For the text-containing cell, return its midpoint in (X, Y) coordinate format. 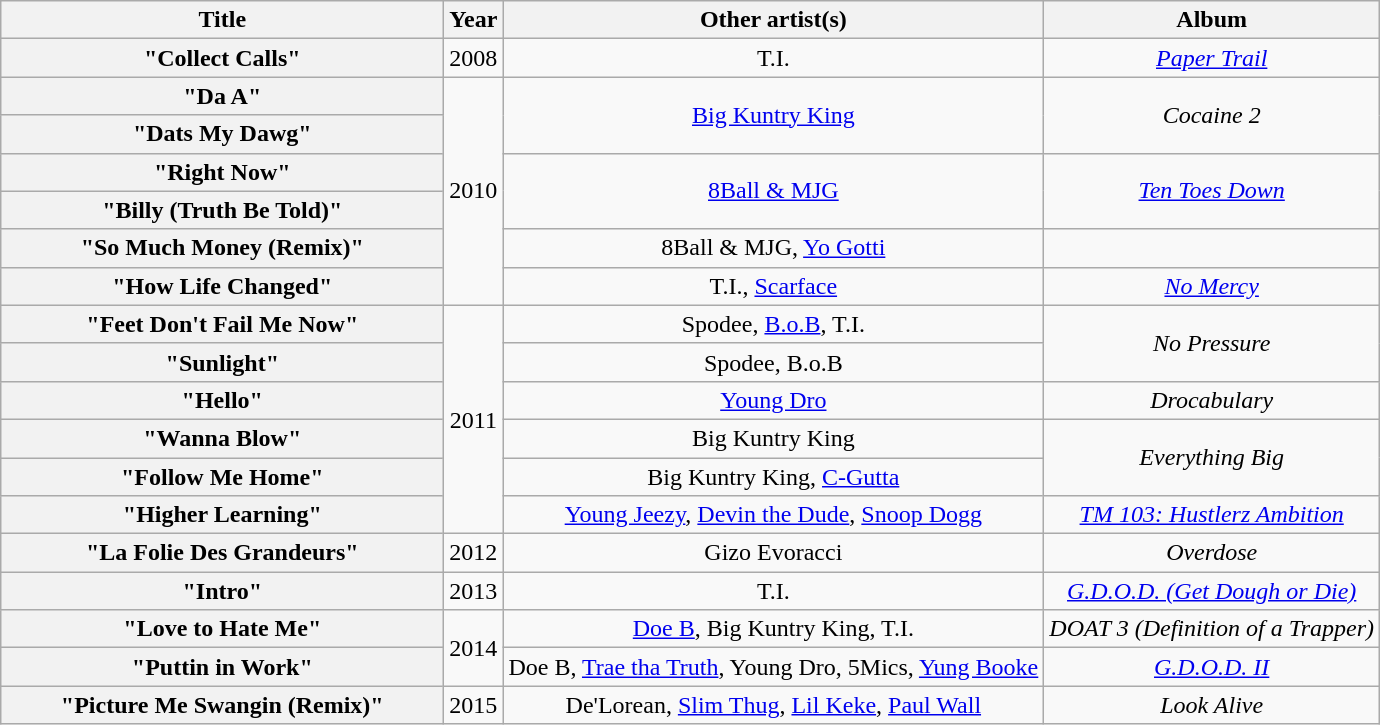
2015 (474, 705)
Spodee, B.o.B, T.I. (774, 324)
De'Lorean, Slim Thug, Lil Keke, Paul Wall (774, 705)
8Ball & MJG, Yo Gotti (774, 248)
"Picture Me Swangin (Remix)" (222, 705)
Ten Toes Down (1212, 191)
"Sunlight" (222, 362)
2014 (474, 648)
"Hello" (222, 400)
Paper Trail (1212, 58)
Album (1212, 20)
"Right Now" (222, 172)
Other artist(s) (774, 20)
"La Folie Des Grandeurs" (222, 553)
DOAT 3 (Definition of a Trapper) (1212, 629)
2013 (474, 591)
Young Jeezy, Devin the Dude, Snoop Dogg (774, 515)
"Billy (Truth Be Told)" (222, 210)
2010 (474, 191)
No Mercy (1212, 286)
Gizo Evoracci (774, 553)
Doe B, Trae tha Truth, Young Dro, 5Mics, Yung Booke (774, 667)
TM 103: Hustlerz Ambition (1212, 515)
Title (222, 20)
Spodee, B.o.B (774, 362)
"Intro" (222, 591)
"Feet Don't Fail Me Now" (222, 324)
"So Much Money (Remix)" (222, 248)
No Pressure (1212, 343)
Everything Big (1212, 457)
2011 (474, 419)
T.I., Scarface (774, 286)
Cocaine 2 (1212, 115)
Doe B, Big Kuntry King, T.I. (774, 629)
2012 (474, 553)
G.D.O.D. II (1212, 667)
Overdose (1212, 553)
Big Kuntry King, C-Gutta (774, 477)
Young Dro (774, 400)
"Puttin in Work" (222, 667)
Drocabulary (1212, 400)
"Da A" (222, 96)
"How Life Changed" (222, 286)
"Wanna Blow" (222, 438)
"Dats My Dawg" (222, 134)
"Follow Me Home" (222, 477)
Year (474, 20)
8Ball & MJG (774, 191)
Look Alive (1212, 705)
G.D.O.D. (Get Dough or Die) (1212, 591)
"Collect Calls" (222, 58)
"Love to Hate Me" (222, 629)
"Higher Learning" (222, 515)
2008 (474, 58)
